Provide the [x, y] coordinate of the cell's center where the given text is located.  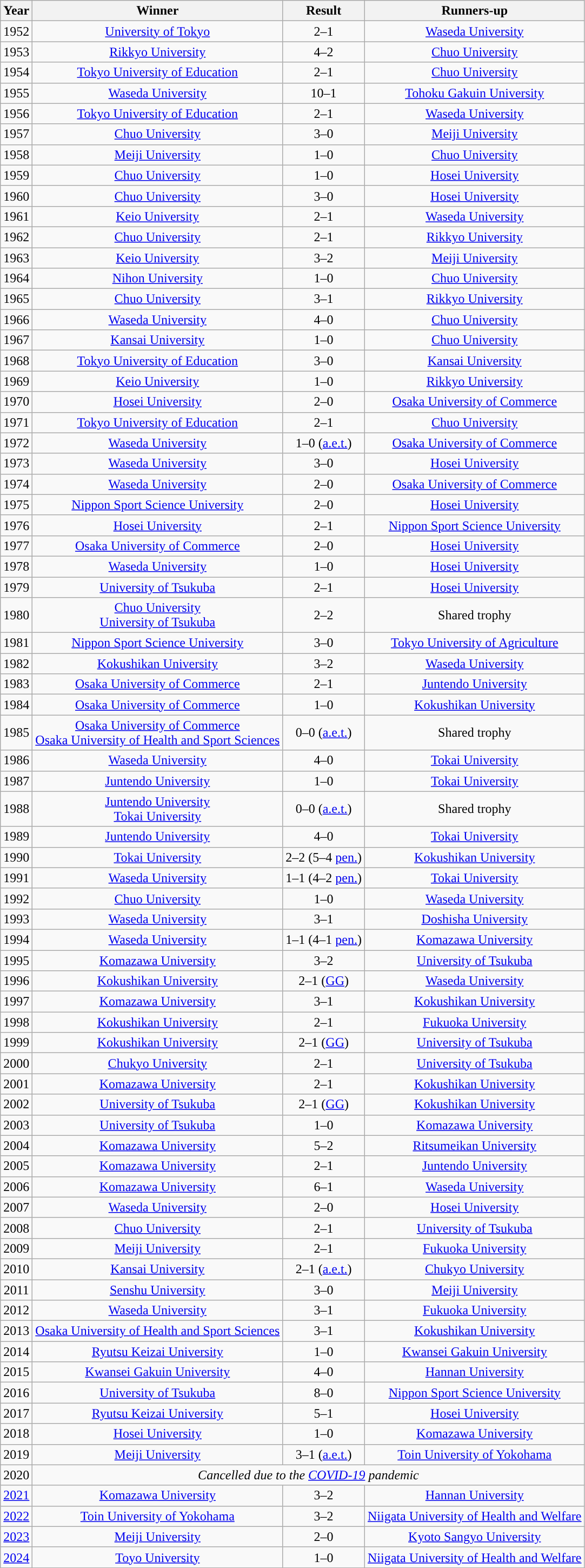
1999 [16, 1043]
2018 [16, 1434]
1995 [16, 960]
1963 [16, 258]
2005 [16, 1166]
1984 [16, 705]
2–1 (a.e.t.) [324, 1269]
Chuo UniversityUniversity of Tsukuba [158, 616]
Toyo University [158, 1557]
Year [16, 11]
1954 [16, 72]
1973 [16, 464]
2013 [16, 1331]
Osaka University of Health and Sport Sciences [158, 1331]
2017 [16, 1413]
1–0 (a.e.t.) [324, 443]
3–1 (a.e.t.) [324, 1454]
1975 [16, 505]
2001 [16, 1084]
1974 [16, 484]
1983 [16, 684]
1953 [16, 52]
1–1 (4–2 pen.) [324, 878]
1970 [16, 402]
1994 [16, 940]
1965 [16, 299]
1989 [16, 837]
Ritsumeikan University [475, 1146]
2007 [16, 1207]
1966 [16, 320]
University of Tokyo [158, 31]
2016 [16, 1393]
2010 [16, 1269]
Cancelled due to the COVID-19 pandemic [308, 1475]
2024 [16, 1557]
1957 [16, 134]
1958 [16, 155]
4–2 [324, 52]
1972 [16, 443]
2020 [16, 1475]
Tokyo University of Agriculture [475, 643]
2–2 (5–4 pen.) [324, 857]
1961 [16, 216]
1955 [16, 93]
1986 [16, 760]
Juntendo UniversityTokai University [158, 809]
10–1 [324, 93]
1968 [16, 361]
5–1 [324, 1413]
1997 [16, 1002]
2022 [16, 1516]
2–2 [324, 616]
2003 [16, 1125]
2019 [16, 1454]
6–1 [324, 1187]
1964 [16, 279]
1976 [16, 525]
Tohoku Gakuin University [475, 93]
1959 [16, 175]
2021 [16, 1496]
Doshisha University [475, 919]
5–2 [324, 1146]
1977 [16, 546]
Result [324, 11]
1978 [16, 566]
1981 [16, 643]
1982 [16, 664]
Runners-up [475, 11]
1–1 (4–1 pen.) [324, 940]
1952 [16, 31]
8–0 [324, 1393]
1992 [16, 898]
Kyoto Sangyo University [475, 1537]
1971 [16, 422]
2006 [16, 1187]
2011 [16, 1290]
1967 [16, 340]
2008 [16, 1228]
1990 [16, 857]
1956 [16, 114]
1960 [16, 196]
2015 [16, 1372]
1998 [16, 1022]
1969 [16, 381]
2023 [16, 1537]
2012 [16, 1311]
1996 [16, 981]
1988 [16, 809]
2014 [16, 1352]
1962 [16, 237]
1987 [16, 781]
2004 [16, 1146]
2009 [16, 1248]
Nihon University [158, 279]
2002 [16, 1104]
1985 [16, 732]
1979 [16, 587]
Osaka University of CommerceOsaka University of Health and Sport Sciences [158, 732]
2000 [16, 1063]
1993 [16, 919]
1980 [16, 616]
1991 [16, 878]
Winner [158, 11]
Senshu University [158, 1290]
